Determine the (X, Y) coordinate at the center of the cell enclosing the given text.  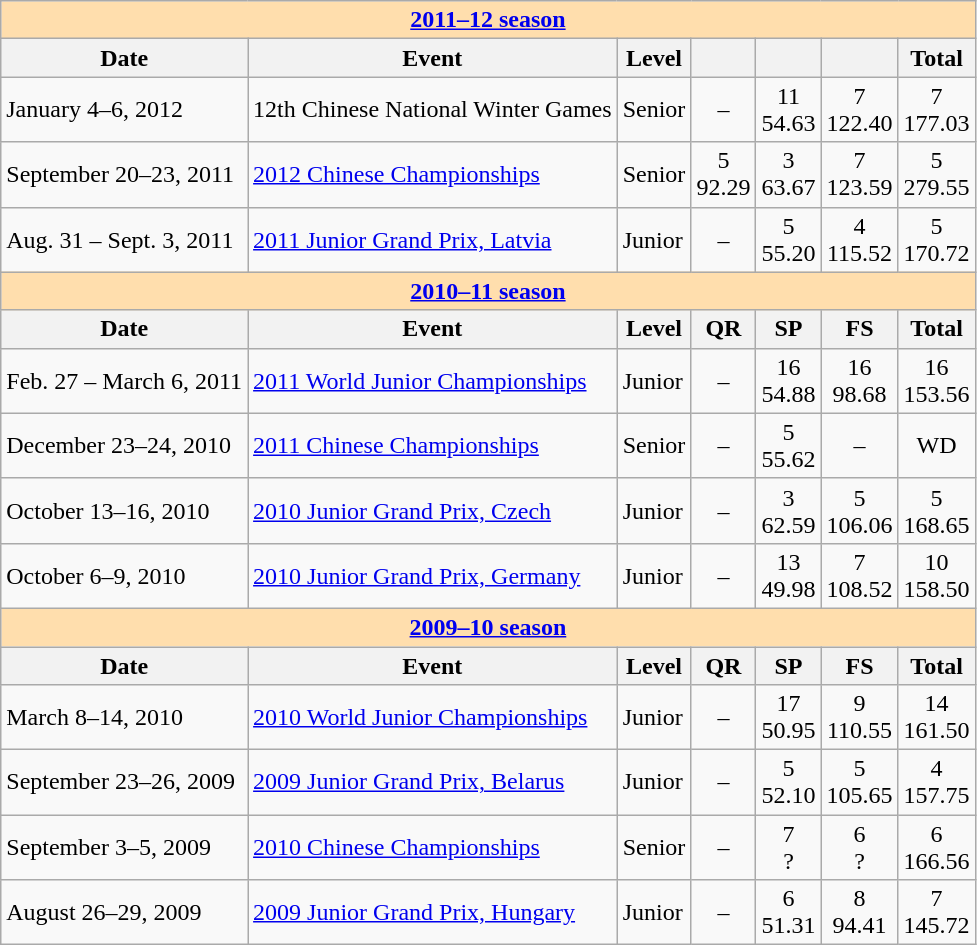
14 161.50 (936, 718)
7 123.59 (860, 174)
2009 Junior Grand Prix, Belarus (433, 782)
6 51.31 (788, 912)
8 94.41 (860, 912)
October 13–16, 2010 (124, 510)
17 50.95 (788, 718)
9 110.55 (860, 718)
5 55.62 (788, 446)
Aug. 31 – Sept. 3, 2011 (124, 240)
October 6–9, 2010 (124, 576)
2012 Chinese Championships (433, 174)
7 108.52 (860, 576)
3 63.67 (788, 174)
September 3–5, 2009 (124, 848)
September 23–26, 2009 (124, 782)
5 168.65 (936, 510)
5 170.72 (936, 240)
2010–11 season (488, 291)
2011 World Junior Championships (433, 380)
16 153.56 (936, 380)
August 26–29, 2009 (124, 912)
5 52.10 (788, 782)
4 115.52 (860, 240)
2010 World Junior Championships (433, 718)
6 ? (860, 848)
2010 Chinese Championships (433, 848)
5 106.06 (860, 510)
4 157.75 (936, 782)
11 54.63 (788, 110)
5 279.55 (936, 174)
2011 Junior Grand Prix, Latvia (433, 240)
Feb. 27 – March 6, 2011 (124, 380)
12th Chinese National Winter Games (433, 110)
16 54.88 (788, 380)
7 ? (788, 848)
March 8–14, 2010 (124, 718)
2010 Junior Grand Prix, Germany (433, 576)
10 158.50 (936, 576)
September 20–23, 2011 (124, 174)
2011–12 season (488, 20)
13 49.98 (788, 576)
2009–10 season (488, 627)
2009 Junior Grand Prix, Hungary (433, 912)
5 105.65 (860, 782)
6 166.56 (936, 848)
5 92.29 (724, 174)
3 62.59 (788, 510)
7 145.72 (936, 912)
2010 Junior Grand Prix, Czech (433, 510)
7 122.40 (860, 110)
5 55.20 (788, 240)
7 177.03 (936, 110)
December 23–24, 2010 (124, 446)
January 4–6, 2012 (124, 110)
16 98.68 (860, 380)
2011 Chinese Championships (433, 446)
WD (936, 446)
